Pinpoint the cell where the given text exists, returning its [x, y] midpoint coordinate. 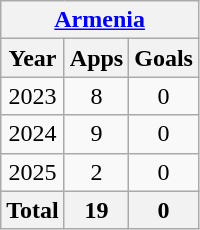
2024 [33, 134]
8 [96, 96]
9 [96, 134]
2 [96, 172]
Apps [96, 58]
Total [33, 210]
Year [33, 58]
19 [96, 210]
Goals [164, 58]
2023 [33, 96]
Armenia [100, 20]
2025 [33, 172]
